Pinpoint the cell where the given text exists, returning its (X, Y) midpoint coordinate. 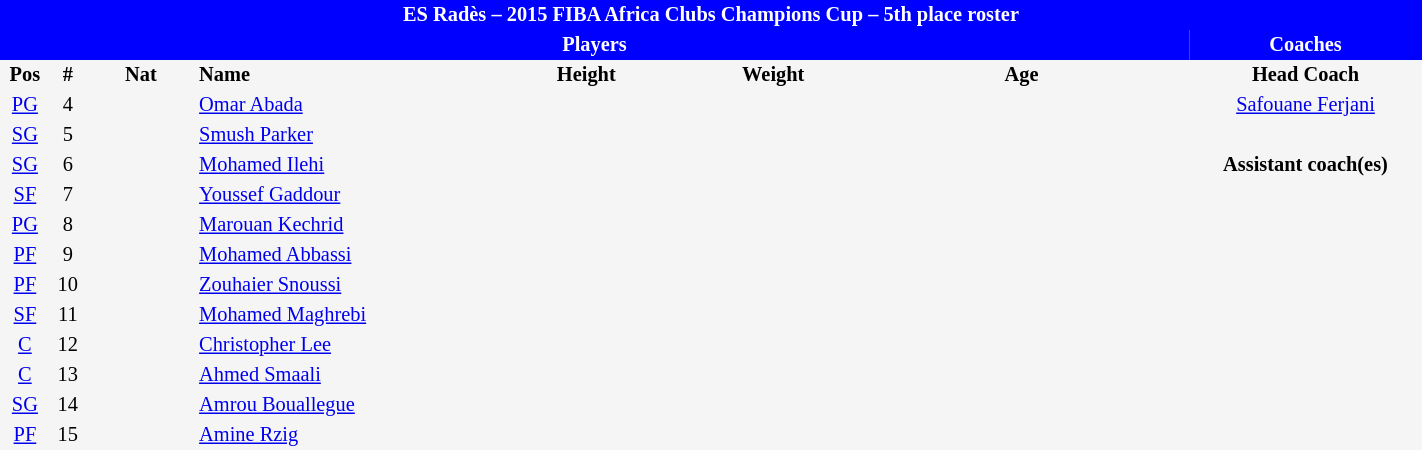
12 (68, 345)
Name (338, 75)
Christopher Lee (338, 345)
Marouan Kechrid (338, 225)
Mohamed Ilehi (338, 165)
Safouane Ferjani (1306, 105)
Head Coach (1306, 75)
Omar Abada (338, 105)
8 (68, 225)
Amine Rzig (338, 435)
Youssef Gaddour (338, 195)
14 (68, 405)
Nat (141, 75)
Players (594, 45)
15 (68, 435)
5 (68, 135)
9 (68, 255)
Mohamed Maghrebi (338, 315)
13 (68, 375)
Height (586, 75)
Age (1022, 75)
Ahmed Smaali (338, 375)
Coaches (1306, 45)
Assistant coach(es) (1306, 165)
# (68, 75)
Smush Parker (338, 135)
Amrou Bouallegue (338, 405)
Weight (774, 75)
10 (68, 285)
11 (68, 315)
ES Radès – 2015 FIBA Africa Clubs Champions Cup – 5th place roster (711, 15)
7 (68, 195)
Pos (25, 75)
4 (68, 105)
Mohamed Abbassi (338, 255)
6 (68, 165)
Zouhaier Snoussi (338, 285)
